For the text-containing cell, return its midpoint in (X, Y) coordinate format. 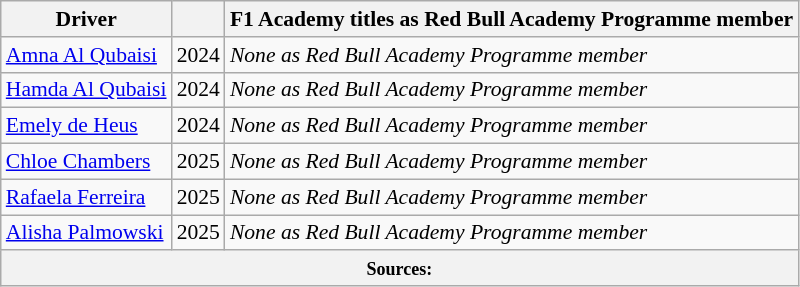
Emely de Heus (86, 126)
Driver (86, 19)
Hamda Al Qubaisi (86, 90)
Amna Al Qubaisi (86, 55)
F1 Academy titles as Red Bull Academy Programme member (512, 19)
Sources: (400, 269)
Rafaela Ferreira (86, 197)
Chloe Chambers (86, 162)
Alisha Palmowski (86, 233)
